Scan for the cell matching the given text and deliver its (x, y) coordinate at center. 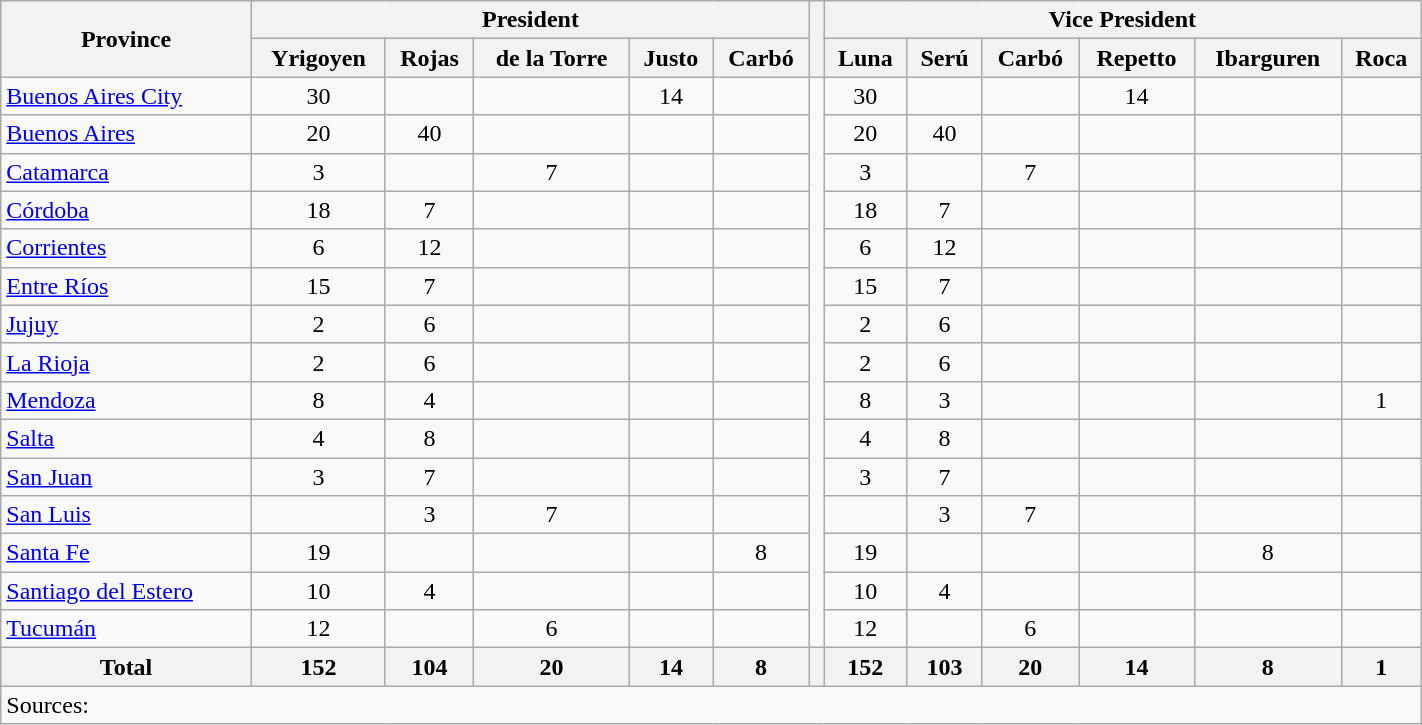
de la Torre (552, 58)
103 (944, 667)
Tucumán (126, 629)
Mendoza (126, 400)
La Rioja (126, 362)
Rojas (429, 58)
Santa Fe (126, 553)
San Luis (126, 515)
Luna (866, 58)
Sources: (711, 705)
Justo (670, 58)
Salta (126, 438)
President (530, 20)
Buenos Aires (126, 134)
104 (429, 667)
San Juan (126, 477)
Serú (944, 58)
Santiago del Estero (126, 591)
Córdoba (126, 210)
Yrigoyen (318, 58)
Buenos Aires City (126, 96)
Corrientes (126, 248)
Vice President (1123, 20)
Catamarca (126, 172)
Entre Ríos (126, 286)
Province (126, 39)
Repetto (1136, 58)
Roca (1381, 58)
Ibarguren (1268, 58)
Total (126, 667)
Jujuy (126, 324)
